Output the (X, Y) coordinate of the center of the cell containing the given text.  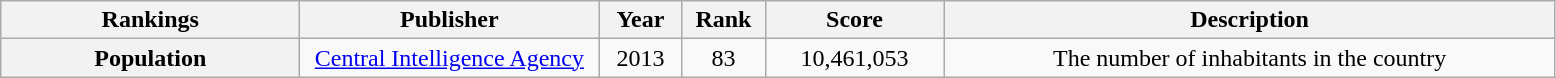
2013 (640, 58)
10,461,053 (854, 58)
Rank (724, 20)
83 (724, 58)
Description (1250, 20)
Rankings (150, 20)
Population (150, 58)
Score (854, 20)
Year (640, 20)
Central Intelligence Agency (450, 58)
Publisher (450, 20)
The number of inhabitants in the country (1250, 58)
